Capture the cell that displays the provided text and extract its (X, Y) central coordinate. 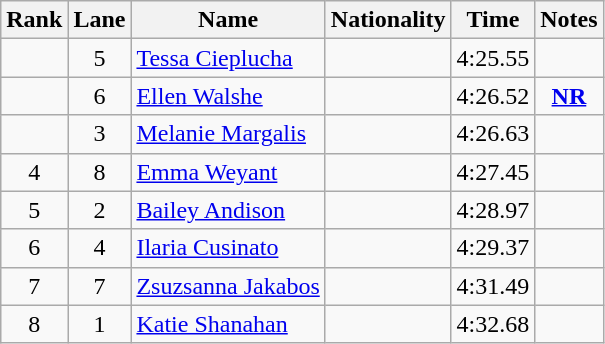
Ellen Walshe (228, 96)
Emma Weyant (228, 172)
Name (228, 20)
3 (100, 134)
2 (100, 210)
Lane (100, 20)
4:32.68 (493, 324)
Bailey Andison (228, 210)
4:26.63 (493, 134)
NR (569, 96)
4:27.45 (493, 172)
Nationality (388, 20)
Time (493, 20)
Tessa Cieplucha (228, 58)
4:25.55 (493, 58)
4:29.37 (493, 248)
Notes (569, 20)
1 (100, 324)
Melanie Margalis (228, 134)
Rank (34, 20)
4:28.97 (493, 210)
4:31.49 (493, 286)
Katie Shanahan (228, 324)
4:26.52 (493, 96)
Ilaria Cusinato (228, 248)
Zsuzsanna Jakabos (228, 286)
